Pinpoint the cell where the given text exists, returning its [x, y] midpoint coordinate. 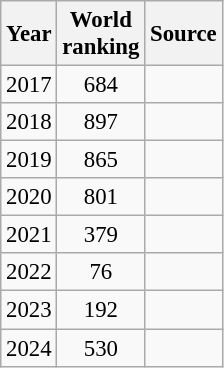
Year [29, 34]
2019 [29, 160]
2024 [29, 348]
Worldranking [101, 34]
Source [184, 34]
865 [101, 160]
684 [101, 85]
897 [101, 122]
2023 [29, 310]
2018 [29, 122]
76 [101, 273]
2020 [29, 197]
2021 [29, 235]
2022 [29, 273]
379 [101, 235]
2017 [29, 85]
192 [101, 310]
530 [101, 348]
801 [101, 197]
